Find where the given text appears and provide that cell's center as (X, Y) coordinate. 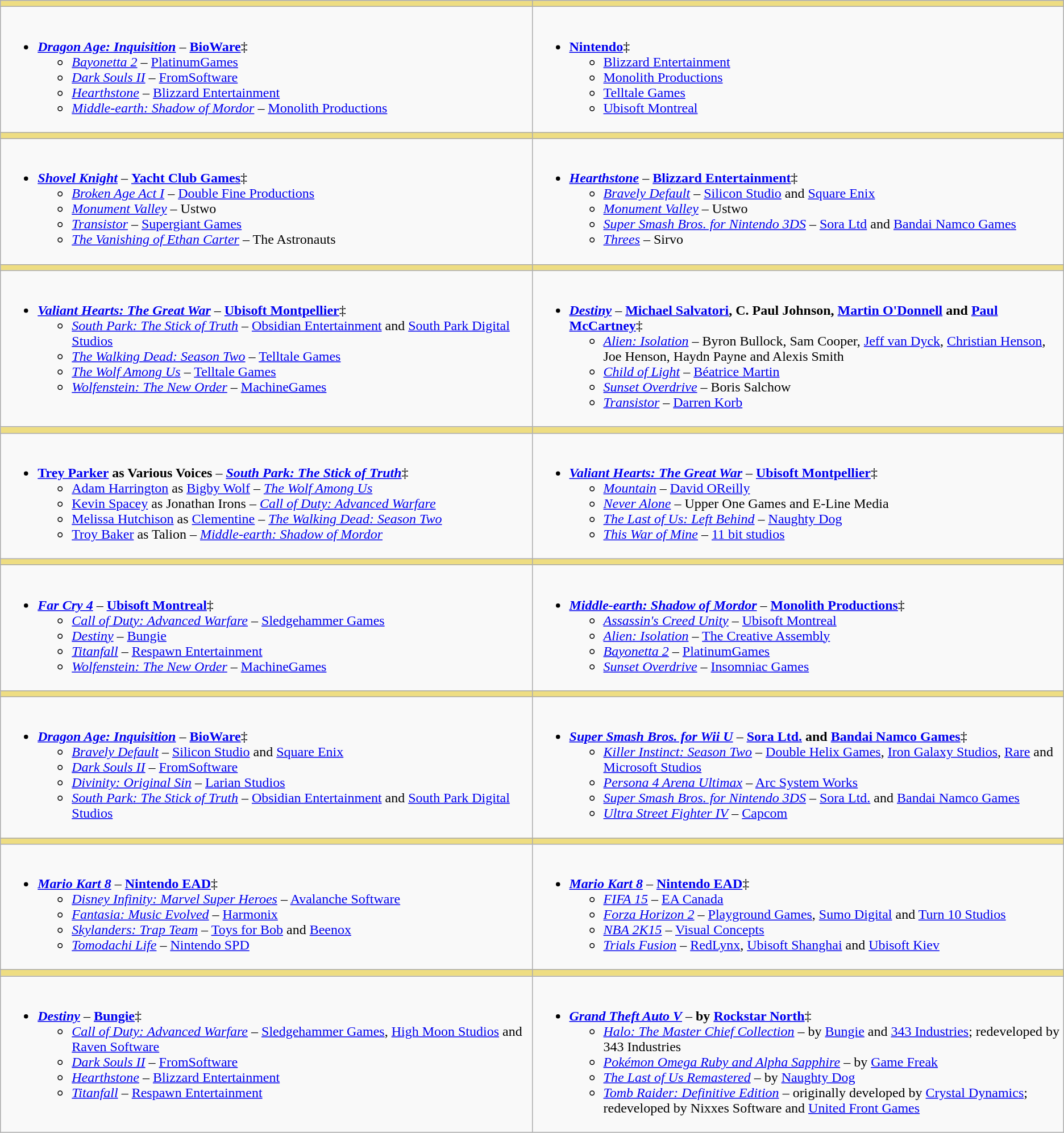
Nintendo‡Blizzard EntertainmentMonolith ProductionsTelltale GamesUbisoft Montreal (798, 69)
